Detect which cell encompasses the target text, then output its [x, y] center coordinate. 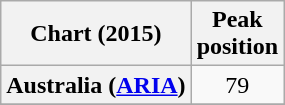
Peakposition [237, 34]
79 [237, 85]
Chart (2015) [96, 34]
Australia (ARIA) [96, 85]
